Return [x, y] of the center of cell containing provided text 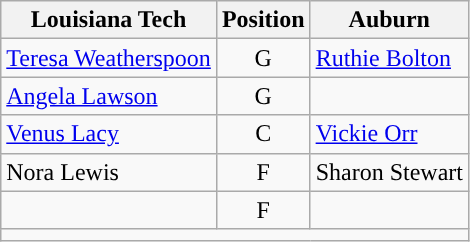
Venus Lacy [109, 134]
C [263, 134]
Ruthie Bolton [389, 58]
Teresa Weatherspoon [109, 58]
Angela Lawson [109, 96]
Nora Lewis [109, 172]
Position [263, 20]
Vickie Orr [389, 134]
Louisiana Tech [109, 20]
Sharon Stewart [389, 172]
Auburn [389, 20]
